Extract the (x, y) coordinate from the center of the cell holding the provided text.  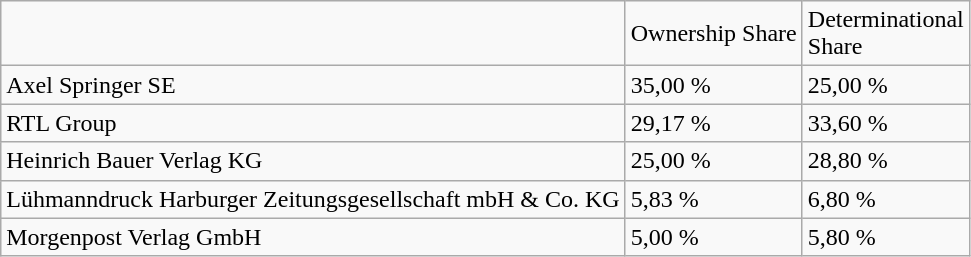
28,80 % (886, 161)
RTL Group (313, 123)
6,80 % (886, 199)
29,17 % (714, 123)
5,80 % (886, 237)
Heinrich Bauer Verlag KG (313, 161)
5,83 % (714, 199)
35,00 % (714, 85)
DeterminationalShare (886, 34)
Morgenpost Verlag GmbH (313, 237)
5,00 % (714, 237)
Ownership Share (714, 34)
33,60 % (886, 123)
Axel Springer SE (313, 85)
Lühmanndruck Harburger Zeitungsgesellschaft mbH & Co. KG (313, 199)
